From the cell containing the given text, extract its center point as (X, Y) coordinate. 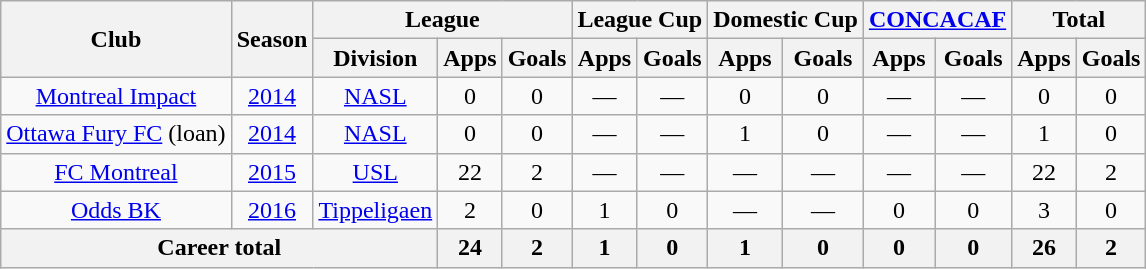
Division (376, 58)
Domestic Cup (786, 20)
League (442, 20)
Total (1079, 20)
Club (116, 39)
Montreal Impact (116, 96)
Career total (220, 248)
24 (470, 248)
CONCACAF (937, 20)
2015 (272, 172)
3 (1044, 210)
USL (376, 172)
Odds BK (116, 210)
2016 (272, 210)
26 (1044, 248)
Tippeligaen (376, 210)
Ottawa Fury FC (loan) (116, 134)
Season (272, 39)
League Cup (640, 20)
FC Montreal (116, 172)
